Capture the cell that displays the provided text and extract its [x, y] central coordinate. 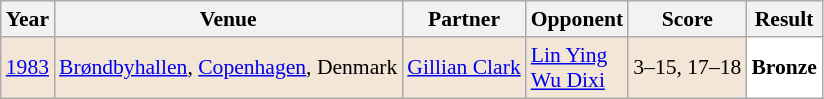
1983 [28, 68]
Year [28, 19]
Lin Ying Wu Dixi [578, 68]
Bronze [784, 68]
Venue [228, 19]
Partner [464, 19]
Opponent [578, 19]
Result [784, 19]
Gillian Clark [464, 68]
Score [687, 19]
Brøndbyhallen, Copenhagen, Denmark [228, 68]
3–15, 17–18 [687, 68]
